Return (X, Y) of the center of cell containing provided text 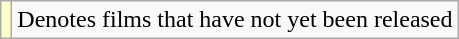
Denotes films that have not yet been released (235, 20)
